Capture the cell that displays the provided text and extract its (X, Y) central coordinate. 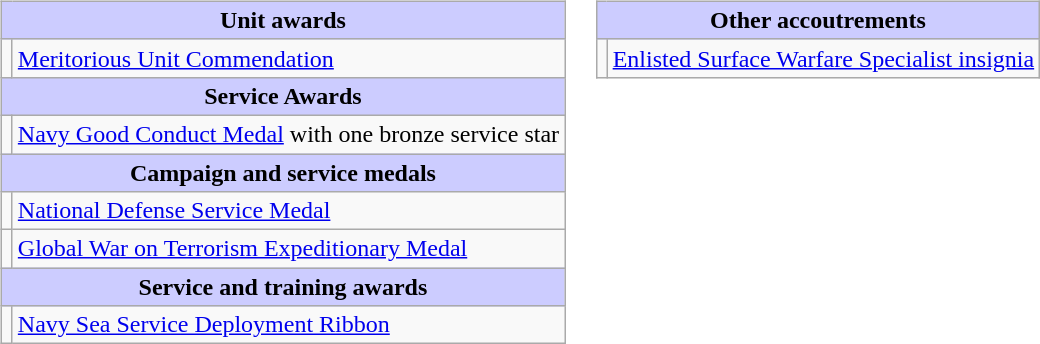
Enlisted Surface Warfare Specialist insignia (824, 58)
Campaign and service medals (282, 173)
Unit awards (282, 20)
Other accoutrements (818, 20)
Service Awards (282, 96)
Global War on Terrorism Expeditionary Medal (288, 249)
Navy Good Conduct Medal with one bronze service star (288, 134)
Service and training awards (282, 287)
Meritorious Unit Commendation (288, 58)
Navy Sea Service Deployment Ribbon (288, 325)
National Defense Service Medal (288, 211)
